Find where the given text appears and provide that cell's center as (X, Y) coordinate. 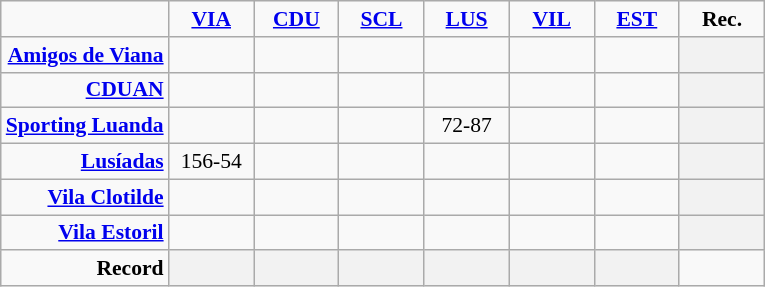
VIA (212, 19)
EST (636, 19)
Sporting Luanda (85, 126)
LUS (466, 19)
CDU (296, 19)
Vila Estoril (85, 233)
156-54 (212, 162)
VIL (552, 19)
Lusíadas (85, 162)
72-87 (466, 126)
Amigos de Viana (85, 55)
CDUAN (85, 90)
Rec. (722, 19)
Record (85, 269)
Vila Clotilde (85, 197)
SCL (382, 19)
